From the cell containing the given text, extract its center point as (x, y) coordinate. 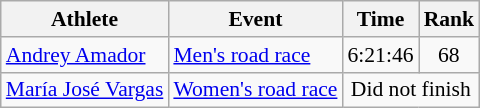
Time (380, 19)
68 (450, 55)
Athlete (85, 19)
Women's road race (255, 90)
Did not finish (410, 90)
María José Vargas (85, 90)
Men's road race (255, 55)
Andrey Amador (85, 55)
Event (255, 19)
6:21:46 (380, 55)
Rank (450, 19)
